Find where the given text appears and provide that cell's center as (x, y) coordinate. 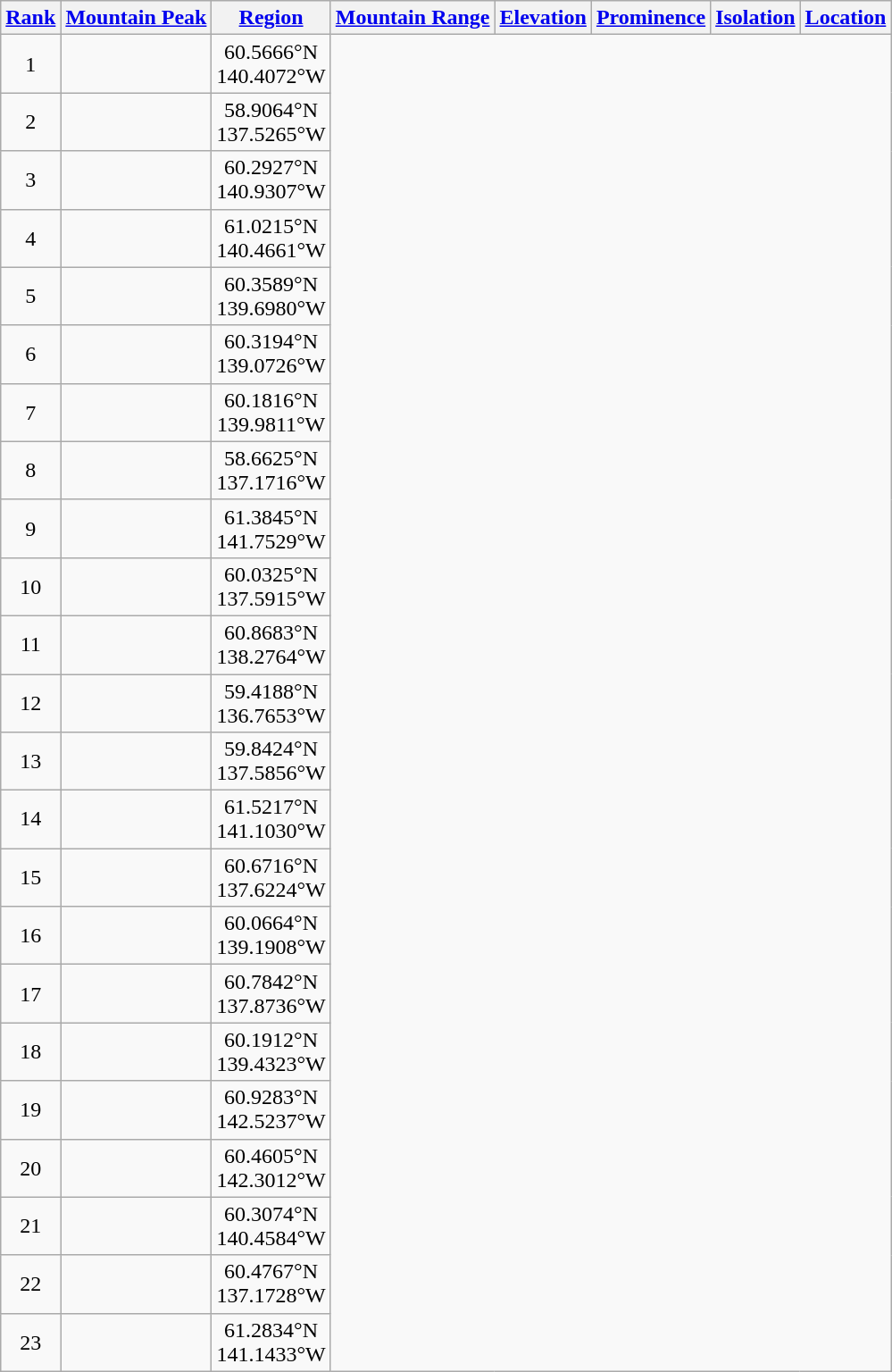
11 (30, 645)
12 (30, 702)
13 (30, 761)
60.8683°N138.2764°W (271, 645)
21 (30, 1226)
9 (30, 529)
58.9064°N137.5265°W (271, 121)
Mountain Range (413, 18)
61.2834°N141.1433°W (271, 1342)
61.3845°N141.7529°W (271, 529)
60.4767°N137.1728°W (271, 1284)
Isolation (755, 18)
59.4188°N136.7653°W (271, 702)
20 (30, 1168)
60.1912°N139.4323°W (271, 1052)
19 (30, 1109)
58.6625°N137.1716°W (271, 470)
5 (30, 297)
1 (30, 64)
3 (30, 180)
60.0664°N139.1908°W (271, 936)
2 (30, 121)
59.8424°N137.5856°W (271, 761)
60.3194°N139.0726°W (271, 354)
17 (30, 993)
6 (30, 354)
18 (30, 1052)
Location (846, 18)
60.1816°N139.9811°W (271, 413)
60.3589°N139.6980°W (271, 297)
60.5666°N140.4072°W (271, 64)
Prominence (650, 18)
Rank (30, 18)
61.5217°N141.1030°W (271, 820)
Elevation (543, 18)
60.6716°N137.6224°W (271, 877)
Mountain Peak (136, 18)
60.3074°N140.4584°W (271, 1226)
4 (30, 238)
60.9283°N142.5237°W (271, 1109)
16 (30, 936)
8 (30, 470)
23 (30, 1342)
7 (30, 413)
22 (30, 1284)
60.2927°N140.9307°W (271, 180)
60.7842°N137.8736°W (271, 993)
61.0215°N140.4661°W (271, 238)
Region (271, 18)
60.4605°N142.3012°W (271, 1168)
15 (30, 877)
10 (30, 586)
60.0325°N137.5915°W (271, 586)
14 (30, 820)
